Return the [X, Y] coordinate for the center point of the cell that contains the specified text.  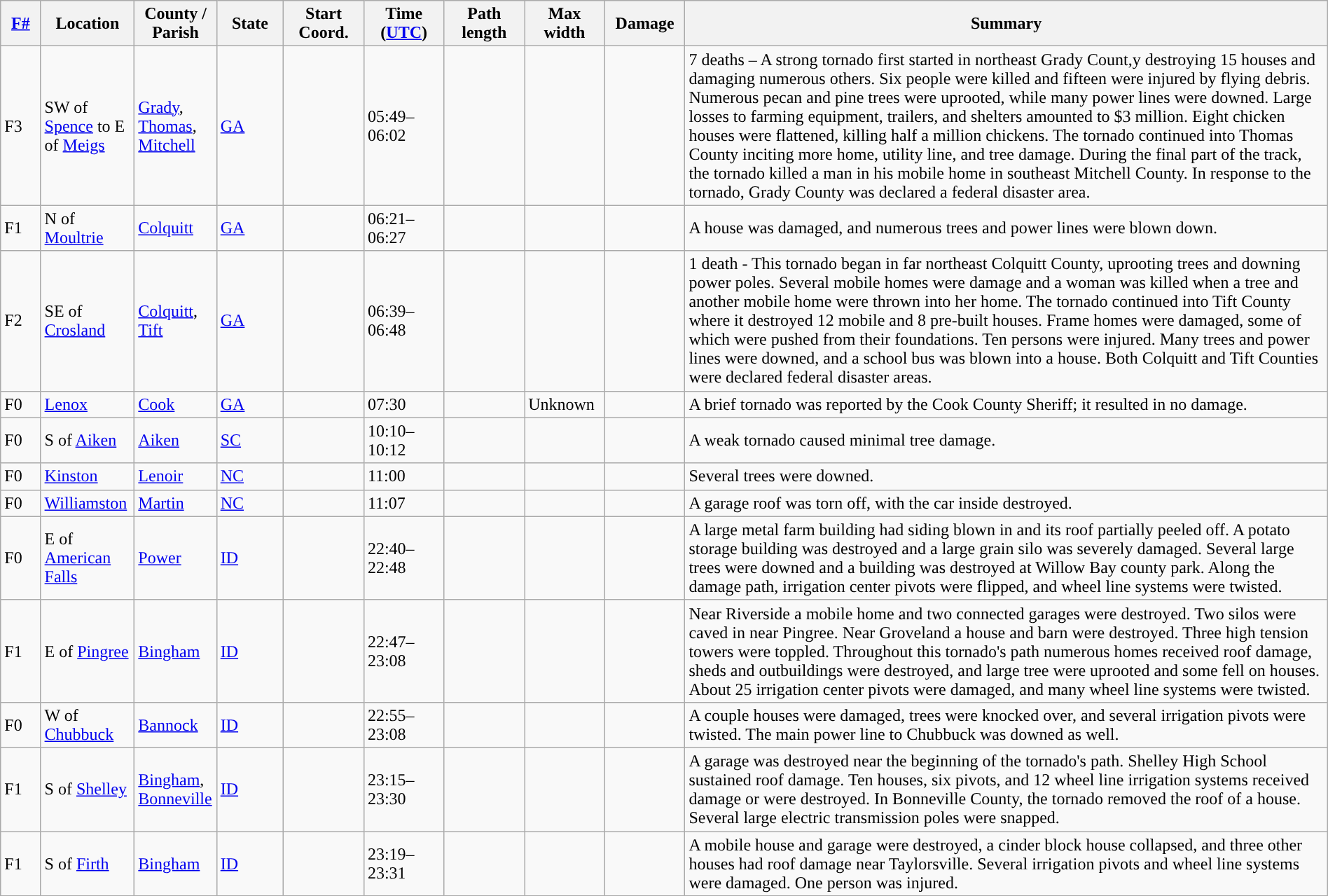
06:39–06:48 [403, 321]
Location [88, 24]
Kinston [88, 476]
Bingham, Bonneville [175, 789]
Williamston [88, 503]
W of Chubbuck [88, 724]
N of Moultrie [88, 228]
A weak tornado caused minimal tree damage. [1006, 440]
Colquitt, Tift [175, 321]
Martin [175, 503]
County / Parish [175, 24]
Summary [1006, 24]
S of Shelley [88, 789]
Lenoir [175, 476]
Grady, Thomas, Mitchell [175, 126]
E of Pingree [88, 651]
F2 [21, 321]
Time (UTC) [403, 24]
A garage roof was torn off, with the car inside destroyed. [1006, 503]
Start Coord. [324, 24]
State [250, 24]
A house was damaged, and numerous trees and power lines were blown down. [1006, 228]
SE of Crosland [88, 321]
SC [250, 440]
E of American Falls [88, 558]
SW of Spence to E of Meigs [88, 126]
22:47–23:08 [403, 651]
Several trees were downed. [1006, 476]
Cook [175, 404]
F# [21, 24]
22:40–22:48 [403, 558]
07:30 [403, 404]
Lenox [88, 404]
Damage [644, 24]
22:55–23:08 [403, 724]
S of Aiken [88, 440]
05:49–06:02 [403, 126]
F3 [21, 126]
A brief tornado was reported by the Cook County Sheriff; it resulted in no damage. [1006, 404]
Colquitt [175, 228]
S of Firth [88, 863]
10:10–10:12 [403, 440]
06:21–06:27 [403, 228]
Power [175, 558]
Aiken [175, 440]
Bannock [175, 724]
11:00 [403, 476]
23:15–23:30 [403, 789]
Max width [565, 24]
11:07 [403, 503]
Path length [485, 24]
Unknown [565, 404]
23:19–23:31 [403, 863]
